Scan for the cell matching the given text and deliver its (X, Y) coordinate at center. 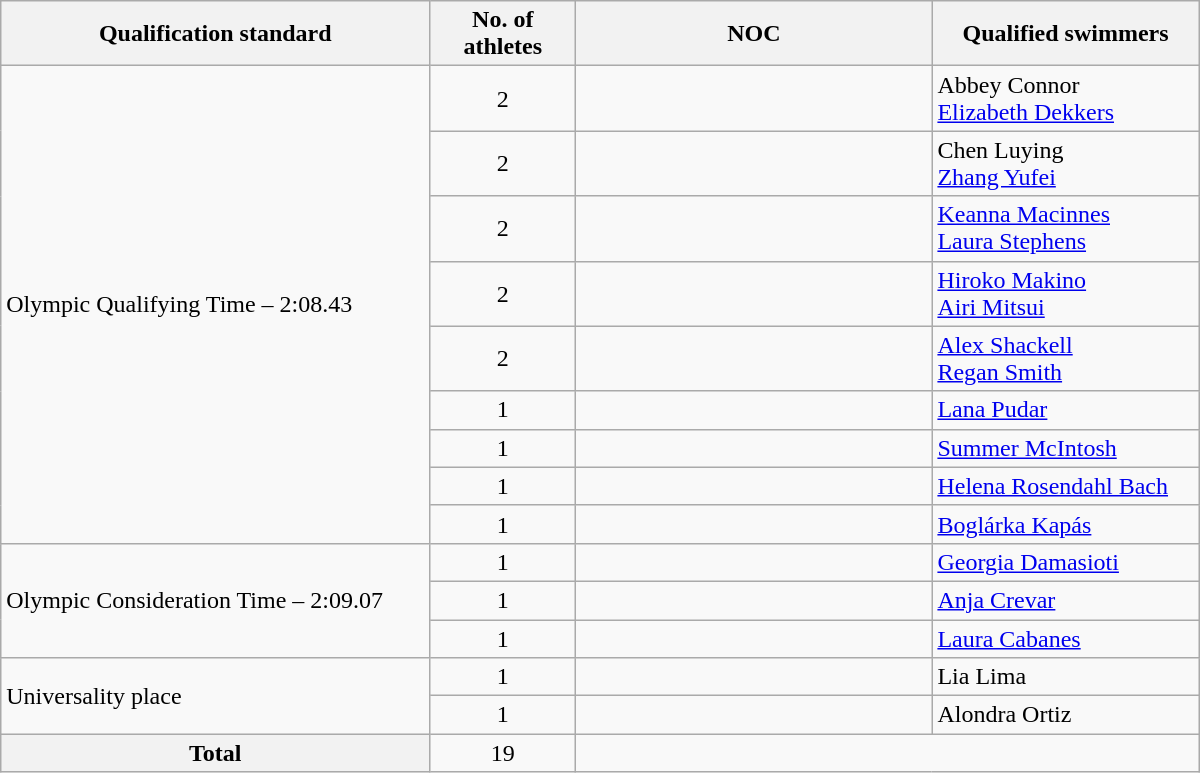
Abbey ConnorElizabeth Dekkers (1066, 98)
NOC (754, 34)
Qualified swimmers (1066, 34)
Anja Crevar (1066, 600)
Keanna MacinnesLaura Stephens (1066, 228)
Lia Lima (1066, 677)
Hiroko MakinoAiri Mitsui (1066, 294)
Helena Rosendahl Bach (1066, 486)
Summer McIntosh (1066, 448)
19 (503, 753)
Boglárka Kapás (1066, 524)
Olympic Qualifying Time – 2:08.43 (216, 305)
Olympic Consideration Time – 2:09.07 (216, 600)
Laura Cabanes (1066, 639)
Chen LuyingZhang Yufei (1066, 164)
Alex ShackellRegan Smith (1066, 358)
Alondra Ortiz (1066, 715)
Total (216, 753)
Universality place (216, 696)
Qualification standard (216, 34)
No. of athletes (503, 34)
Lana Pudar (1066, 410)
Georgia Damasioti (1066, 562)
